For the text-containing cell, return its midpoint in [x, y] coordinate format. 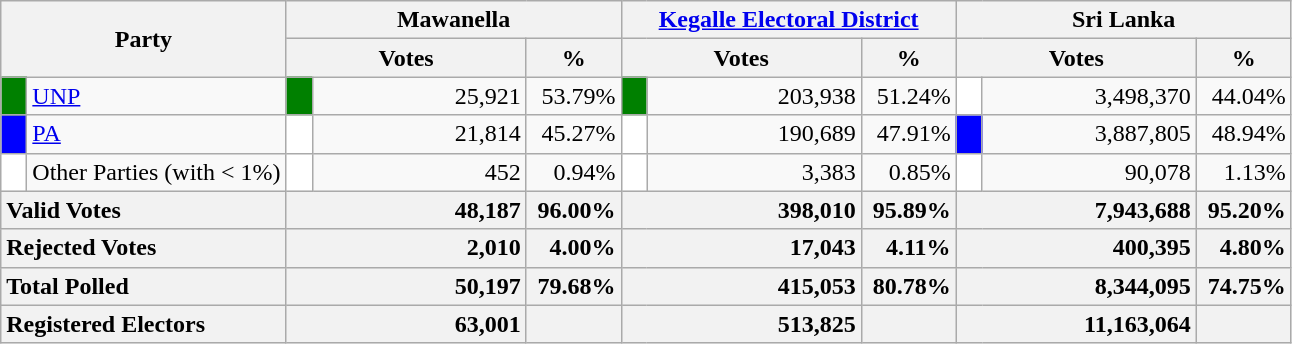
Rejected Votes [144, 248]
79.68% [574, 286]
25,921 [419, 96]
90,078 [1089, 172]
47.91% [908, 134]
48,187 [406, 210]
11,163,064 [1076, 324]
190,689 [754, 134]
Kegalle Electoral District [788, 20]
8,344,095 [1076, 286]
1.13% [1244, 172]
PA [156, 134]
203,938 [754, 96]
53.79% [574, 96]
0.94% [574, 172]
95.20% [1244, 210]
51.24% [908, 96]
452 [419, 172]
400,395 [1076, 248]
3,887,805 [1089, 134]
17,043 [741, 248]
3,383 [754, 172]
4.80% [1244, 248]
0.85% [908, 172]
UNP [156, 96]
Other Parties (with < 1%) [156, 172]
74.75% [1244, 286]
Party [144, 39]
Sri Lanka [1124, 20]
95.89% [908, 210]
48.94% [1244, 134]
2,010 [406, 248]
80.78% [908, 286]
45.27% [574, 134]
Mawanella [454, 20]
4.00% [574, 248]
44.04% [1244, 96]
4.11% [908, 248]
398,010 [741, 210]
21,814 [419, 134]
96.00% [574, 210]
7,943,688 [1076, 210]
50,197 [406, 286]
3,498,370 [1089, 96]
63,001 [406, 324]
415,053 [741, 286]
Registered Electors [144, 324]
Total Polled [144, 286]
513,825 [741, 324]
Valid Votes [144, 210]
